For the text-containing cell, return its midpoint in (X, Y) coordinate format. 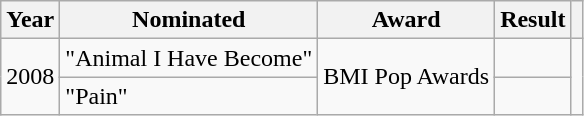
2008 (30, 77)
"Animal I Have Become" (189, 58)
BMI Pop Awards (406, 77)
Year (30, 20)
Award (406, 20)
Result (533, 20)
"Pain" (189, 96)
Nominated (189, 20)
